Pinpoint the cell where the given text exists, returning its (x, y) midpoint coordinate. 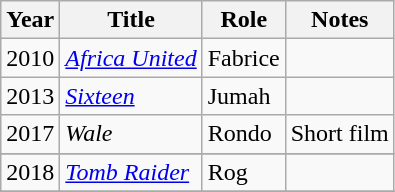
Wale (131, 134)
Tomb Raider (131, 172)
Role (244, 20)
Jumah (244, 96)
Notes (340, 20)
2010 (30, 58)
Africa United (131, 58)
Year (30, 20)
2013 (30, 96)
2018 (30, 172)
Rog (244, 172)
Rondo (244, 134)
Sixteen (131, 96)
Title (131, 20)
Short film (340, 134)
Fabrice (244, 58)
2017 (30, 134)
